Output the (x, y) coordinate of the center of the cell containing the given text.  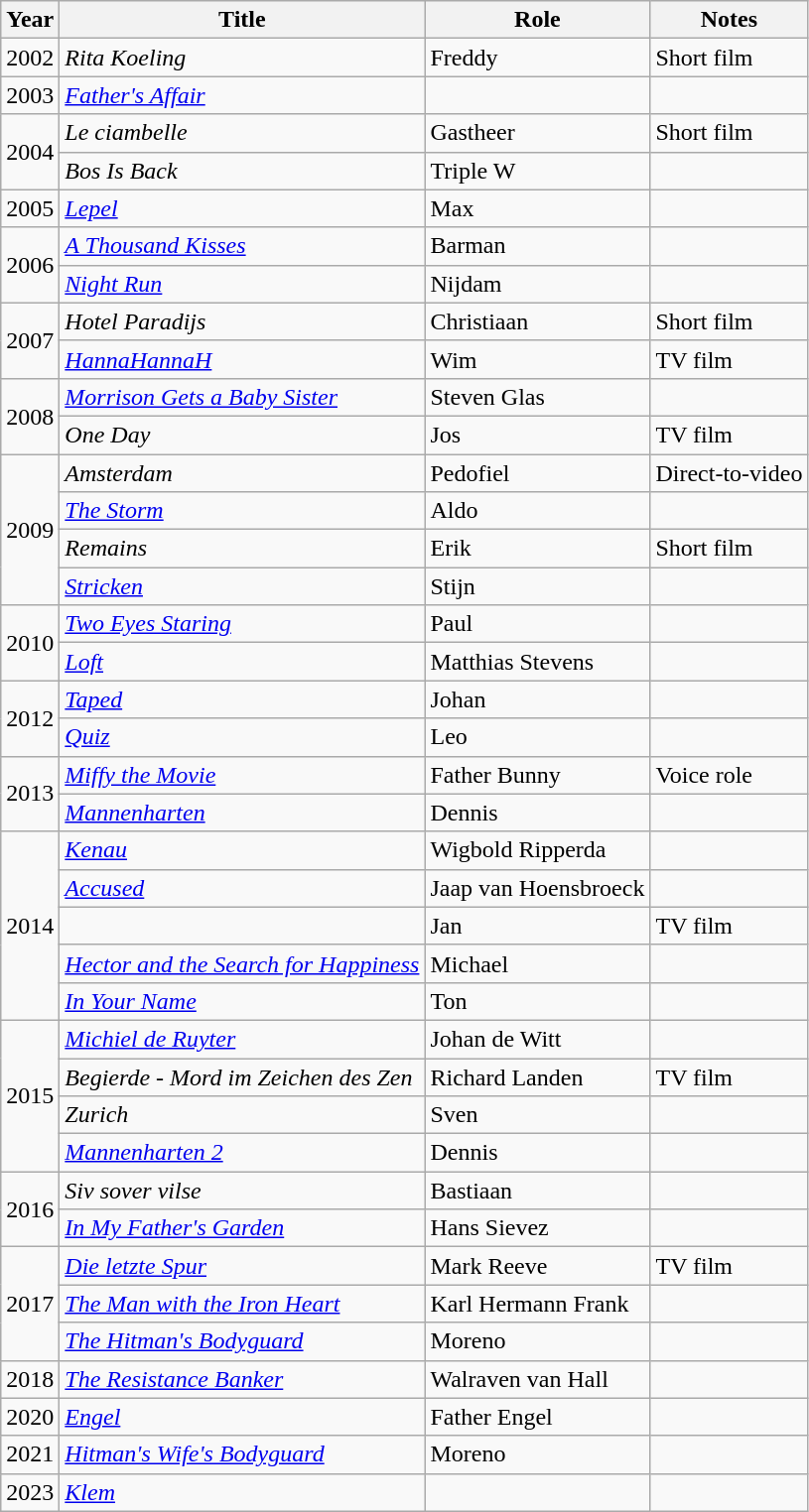
Gastheer (538, 133)
Mannenharten (242, 813)
Father Engel (538, 1417)
Johan (538, 699)
Mark Reeve (538, 1266)
Notes (729, 20)
Miffy the Movie (242, 775)
Bastiaan (538, 1191)
2010 (30, 643)
Johan de Witt (538, 1039)
2021 (30, 1454)
Barman (538, 246)
One Day (242, 435)
Sven (538, 1115)
2015 (30, 1095)
Father's Affair (242, 95)
Hans Sievez (538, 1228)
Hector and the Search for Happiness (242, 963)
Michael (538, 963)
The Man with the Iron Heart (242, 1304)
Le ciambelle (242, 133)
Hitman's Wife's Bodyguard (242, 1454)
Amsterdam (242, 473)
Voice role (729, 775)
Jan (538, 926)
Wigbold Ripperda (538, 850)
The Storm (242, 511)
Michiel de Ruyter (242, 1039)
2017 (30, 1304)
HannaHannaH (242, 359)
2006 (30, 265)
Direct-to-video (729, 473)
Jos (538, 435)
Pedofiel (538, 473)
Ton (538, 1001)
Begierde - Mord im Zeichen des Zen (242, 1076)
Leo (538, 737)
Jaap van Hoensbroeck (538, 888)
Father Bunny (538, 775)
Hotel Paradijs (242, 321)
Stijn (538, 586)
2016 (30, 1209)
Title (242, 20)
The Hitman's Bodyguard (242, 1341)
Two Eyes Staring (242, 624)
Zurich (242, 1115)
Night Run (242, 284)
Max (538, 208)
Matthias Stevens (538, 662)
In Your Name (242, 1001)
Freddy (538, 58)
2013 (30, 794)
2007 (30, 340)
Rita Koeling (242, 58)
2023 (30, 1492)
The Resistance Banker (242, 1379)
Klem (242, 1492)
2003 (30, 95)
Karl Hermann Frank (538, 1304)
Remains (242, 549)
Wim (538, 359)
Role (538, 20)
Quiz (242, 737)
Steven Glas (538, 397)
Triple W (538, 171)
Morrison Gets a Baby Sister (242, 397)
Die letzte Spur (242, 1266)
Accused (242, 888)
Engel (242, 1417)
Siv sover vilse (242, 1191)
Bos Is Back (242, 171)
2018 (30, 1379)
Lepel (242, 208)
A Thousand Kisses (242, 246)
2012 (30, 718)
2020 (30, 1417)
Walraven van Hall (538, 1379)
Kenau (242, 850)
Loft (242, 662)
2008 (30, 416)
2005 (30, 208)
2002 (30, 58)
2014 (30, 926)
Paul (538, 624)
Year (30, 20)
Stricken (242, 586)
Erik (538, 549)
Richard Landen (538, 1076)
Nijdam (538, 284)
2009 (30, 530)
Taped (242, 699)
Mannenharten 2 (242, 1153)
Christiaan (538, 321)
In My Father's Garden (242, 1228)
2004 (30, 152)
Aldo (538, 511)
